Extract the (x, y) coordinate from the center of the cell holding the provided text.  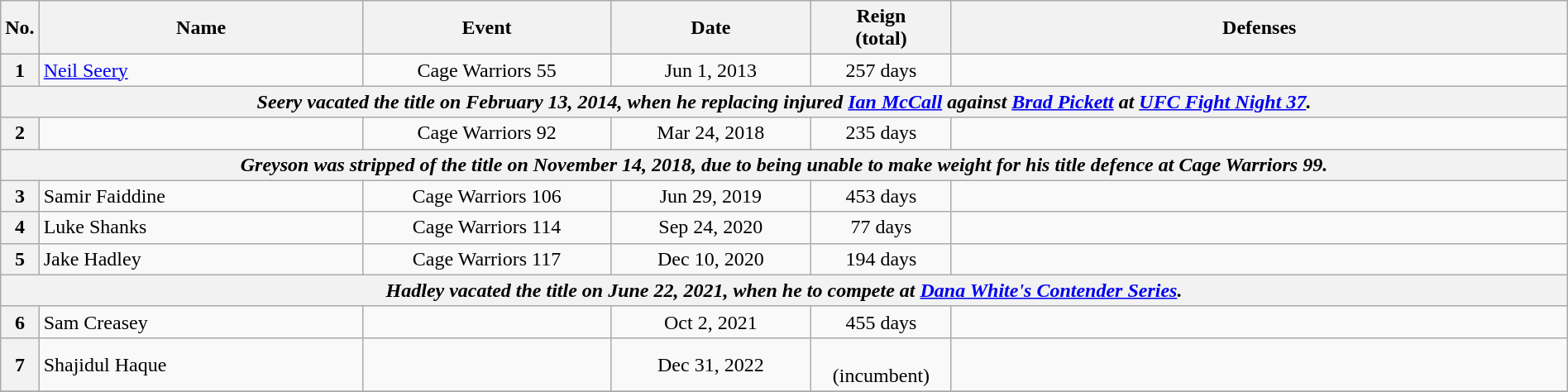
Samir Faiddine (201, 196)
Dec 31, 2022 (711, 364)
Neil Seery (201, 70)
1 (20, 70)
455 days (882, 322)
257 days (882, 70)
Sep 24, 2020 (711, 227)
Greyson was stripped of the title on November 14, 2018, due to being unable to make weight for his title defence at Cage Warriors 99. (784, 165)
(incumbent) (882, 364)
Jake Hadley (201, 259)
Cage Warriors 92 (486, 133)
Mar 24, 2018 (711, 133)
453 days (882, 196)
Luke Shanks (201, 227)
Oct 2, 2021 (711, 322)
2 (20, 133)
Hadley vacated the title on June 22, 2021, when he to compete at Dana White's Contender Series. (784, 290)
No. (20, 28)
Seery vacated the title on February 13, 2014, when he replacing injured Ian McCall against Brad Pickett at UFC Fight Night 37. (784, 102)
Cage Warriors 114 (486, 227)
Jun 1, 2013 (711, 70)
5 (20, 259)
6 (20, 322)
4 (20, 227)
Cage Warriors 117 (486, 259)
3 (20, 196)
Date (711, 28)
77 days (882, 227)
Defenses (1259, 28)
Cage Warriors 106 (486, 196)
Name (201, 28)
235 days (882, 133)
194 days (882, 259)
Cage Warriors 55 (486, 70)
Jun 29, 2019 (711, 196)
Dec 10, 2020 (711, 259)
7 (20, 364)
Event (486, 28)
Sam Creasey (201, 322)
Shajidul Haque (201, 364)
Reign(total) (882, 28)
